Return [x, y] of the center of cell containing provided text 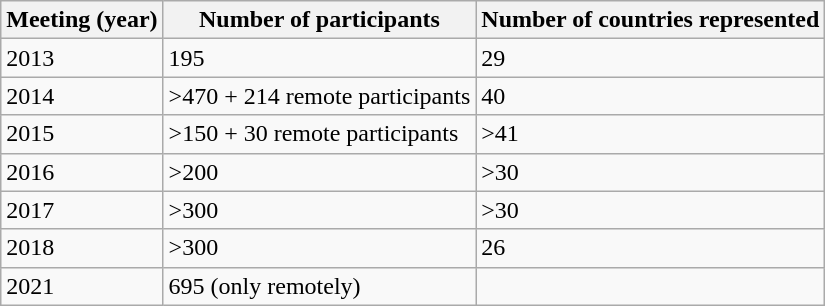
2014 [82, 96]
195 [320, 58]
26 [650, 248]
Meeting (year) [82, 20]
2017 [82, 210]
40 [650, 96]
Number of participants [320, 20]
695 (only remotely) [320, 286]
>470 + 214 remote participants [320, 96]
>41 [650, 134]
2021 [82, 286]
29 [650, 58]
>200 [320, 172]
2015 [82, 134]
2016 [82, 172]
2018 [82, 248]
2013 [82, 58]
Number of countries represented [650, 20]
>150 + 30 remote participants [320, 134]
